Capture the cell that displays the provided text and extract its (x, y) central coordinate. 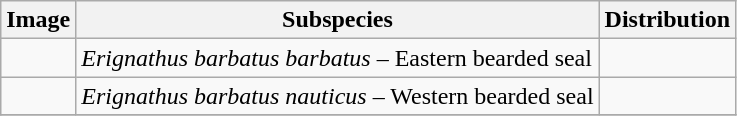
Erignathus barbatus nauticus – Western bearded seal (338, 96)
Distribution (667, 20)
Subspecies (338, 20)
Image (38, 20)
Erignathus barbatus barbatus – Eastern bearded seal (338, 58)
